Extract the [X, Y] coordinate from the center of the cell holding the provided text.  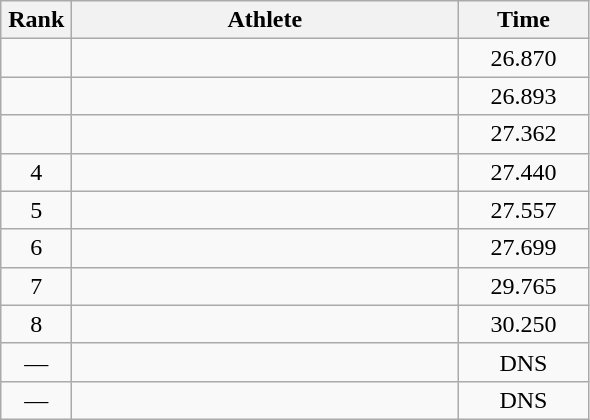
29.765 [524, 286]
6 [36, 248]
Rank [36, 20]
Time [524, 20]
30.250 [524, 324]
26.870 [524, 58]
Athlete [265, 20]
7 [36, 286]
5 [36, 210]
8 [36, 324]
4 [36, 172]
26.893 [524, 96]
27.440 [524, 172]
27.362 [524, 134]
27.699 [524, 248]
27.557 [524, 210]
